Scan for the cell matching the given text and deliver its [X, Y] coordinate at center. 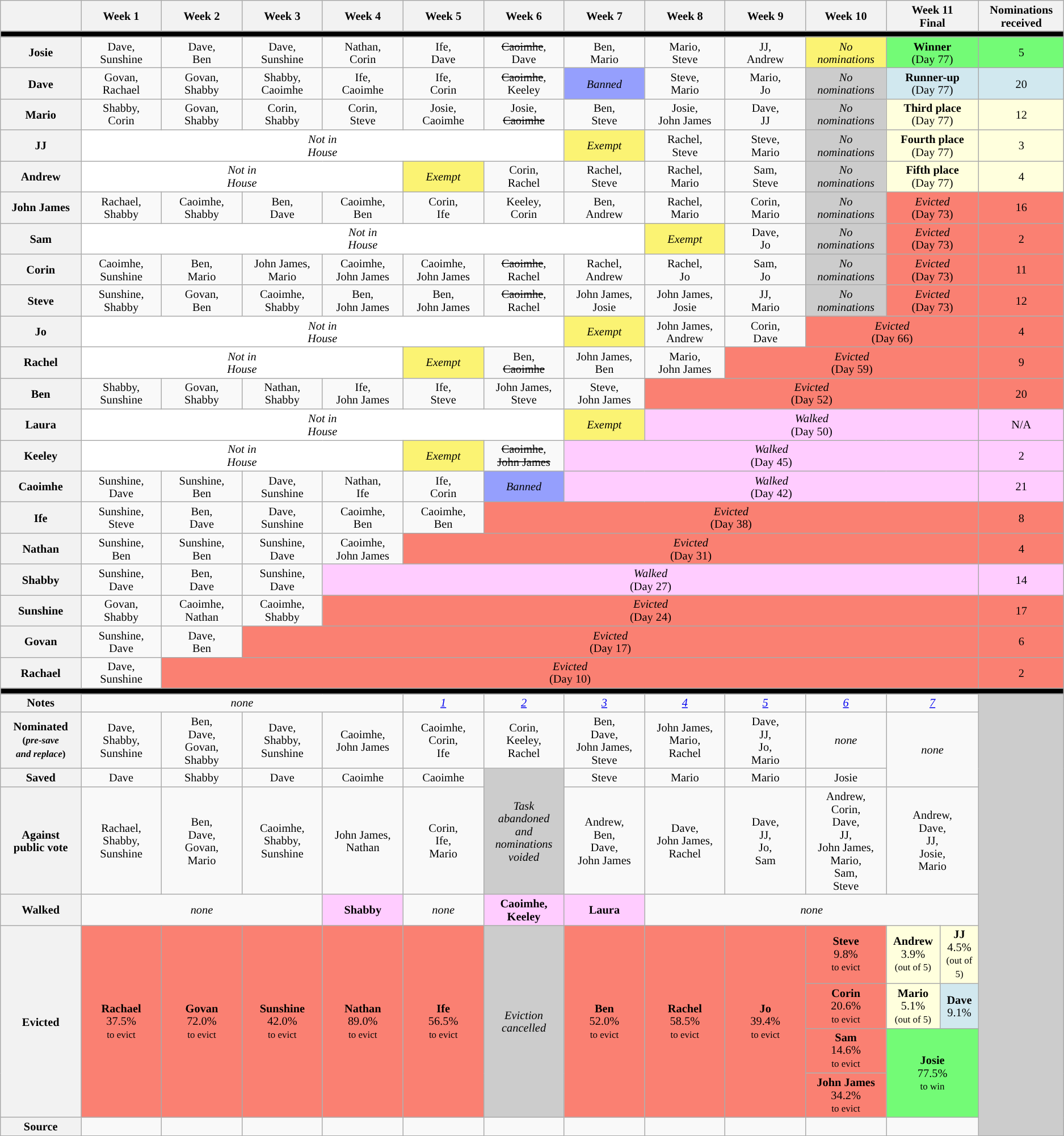
Evicted(Day 59) [852, 362]
Govan [41, 641]
Ben,Dave,John James,Steve [604, 740]
Sunshine [41, 611]
Josie,John James [685, 115]
Sunshine42.0%to evict [282, 1021]
Ife [41, 517]
14 [1021, 580]
Nathan89.0%to evict [363, 1021]
John James34.2%to evict [846, 1095]
21 [1021, 487]
Fourth place(Day 77) [933, 145]
Notes [41, 702]
JJ,Andrew [766, 52]
John James,Mario,Rachel [685, 740]
Keeley,Corin [524, 208]
Dave9.1% [959, 1005]
Caoimhe,Dave [524, 52]
Walked [41, 910]
Ife,Steve [443, 394]
Winner(Day 77) [933, 52]
Nathan,Ife [363, 487]
Mario,Steve [685, 52]
Sam,Jo [766, 269]
Runner-up(Day 77) [933, 83]
Sam,Steve [766, 176]
Caoimhe,Corin,Ife [443, 740]
7 [933, 702]
Ife56.5%to evict [443, 1021]
Corin,Mario [766, 208]
Walked(Day 42) [772, 487]
Dave,JJ [766, 115]
Walked(Day 27) [650, 580]
Week 3 [282, 16]
9 [1021, 362]
Rachael,Shabby,Sunshine [121, 840]
Govan72.0%to evict [202, 1021]
Walked(Day 50) [811, 424]
Jo [41, 331]
Week 6 [524, 16]
John James [41, 208]
Nominated(pre-saveand replace) [41, 740]
Week 8 [685, 16]
Week 7 [604, 16]
JJ [41, 145]
Mario,Jo [766, 83]
Source [41, 1126]
Evicted(Day 38) [731, 517]
Corin,Rachel [524, 176]
Corin,Keeley,Rachel [524, 740]
John James,Nathan [363, 840]
Week 4 [363, 16]
Corin,Dave [766, 331]
Evictioncancelled [524, 1021]
1 [443, 702]
Ben [41, 394]
Ife,Dave [443, 52]
Ife,Caoimhe [363, 83]
Ben52.0%to evict [604, 1021]
Evicted(Day 66) [892, 331]
Dave,John James,Rachel [685, 840]
Corin [41, 269]
Andrew,Dave,JJ,Josie,Mario [933, 840]
Mario5.1%(out of 5) [914, 1005]
Ben,Dave,Govan,Shabby [202, 740]
Week 10 [846, 16]
Nathan [41, 548]
Sam14.6%to evict [846, 1051]
11 [1021, 269]
Corin20.6%to evict [846, 1005]
Steve9.8%to evict [846, 954]
Rachael [41, 673]
Shabby,Sunshine [121, 394]
Andrew,Ben,Dave,John James [604, 840]
Steve,John James [604, 394]
Ben,Andrew [604, 208]
Corin,Shabby [282, 115]
Josie77.5%to win [933, 1072]
Sam [41, 238]
17 [1021, 611]
Evicted(Day 17) [610, 641]
Caoimhe,Sunshine [121, 269]
JJ,Mario [766, 301]
N/A [1021, 424]
Sunshine,Shabby [121, 301]
John James,Andrew [685, 331]
Ben,Dave,Govan,Mario [202, 840]
Week 1 [121, 16]
Walked(Day 45) [772, 455]
Ben,Steve [604, 115]
Corin,Ife [443, 208]
8 [1021, 517]
Evicted(Day 24) [650, 611]
Evicted [41, 1021]
Andrew,Corin,Dave,JJ,John James,Mario,Sam,Steve [846, 840]
Andrew [41, 176]
Evicted(Day 31) [691, 548]
Caoimhe,Nathan [202, 611]
Dave,Jo [766, 238]
Week 5 [443, 16]
Dave,JJ,Jo,Sam [766, 840]
Govan,Ben [202, 301]
Saved [41, 777]
Taskabandonedandnominationsvoided [524, 831]
Rachel58.5%to evict [685, 1021]
John James,Mario [282, 269]
Week 11Final [933, 16]
Rachael37.5%to evict [121, 1021]
Nathan,Corin [363, 52]
Corin,Steve [363, 115]
Shabby,Caoimhe [282, 83]
Third place(Day 77) [933, 115]
Week 9 [766, 16]
Rachel,Jo [685, 269]
Shabby,Corin [121, 115]
Caoimhe,Shabby,Sunshine [282, 840]
Keeley [41, 455]
Fifth place(Day 77) [933, 176]
Againstpublic vote [41, 840]
Ben,Caoimhe [524, 362]
JJ4.5%(out of 5) [959, 954]
Jo39.4%to evict [766, 1021]
Rachael,Shabby [121, 208]
Mario,John James [685, 362]
Dave,JJ,Jo,Mario [766, 740]
Evicted(Day 10) [570, 673]
Rachel [41, 362]
Ife,John James [363, 394]
Corin,Ife,Mario [443, 840]
16 [1021, 208]
Evicted(Day 52) [811, 394]
Week 2 [202, 16]
Andrew3.9%(out of 5) [914, 954]
Sunshine,Steve [121, 517]
Nominationsreceived [1021, 16]
Govan,Rachael [121, 83]
Rachel,Andrew [604, 269]
John James,Steve [524, 394]
John James,Ben [604, 362]
Nathan,Shabby [282, 394]
